Determine the (X, Y) coordinate at the center of the cell enclosing the given text.  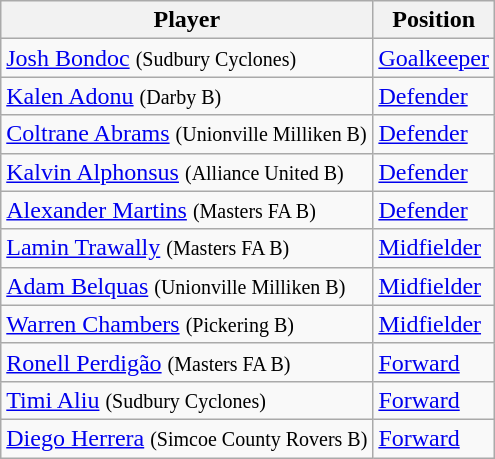
Kalvin Alphonsus (Alliance United B) (187, 172)
Coltrane Abrams (Unionville Milliken B) (187, 134)
Timi Aliu (Sudbury Cyclones) (187, 400)
Goalkeeper (434, 58)
Diego Herrera (Simcoe County Rovers B) (187, 438)
Josh Bondoc (Sudbury Cyclones) (187, 58)
Position (434, 20)
Adam Belquas (Unionville Milliken B) (187, 286)
Player (187, 20)
Lamin Trawally (Masters FA B) (187, 248)
Ronell Perdigão (Masters FA B) (187, 362)
Warren Chambers (Pickering B) (187, 324)
Alexander Martins (Masters FA B) (187, 210)
Kalen Adonu (Darby B) (187, 96)
